Pinpoint the cell where the given text exists, returning its [x, y] midpoint coordinate. 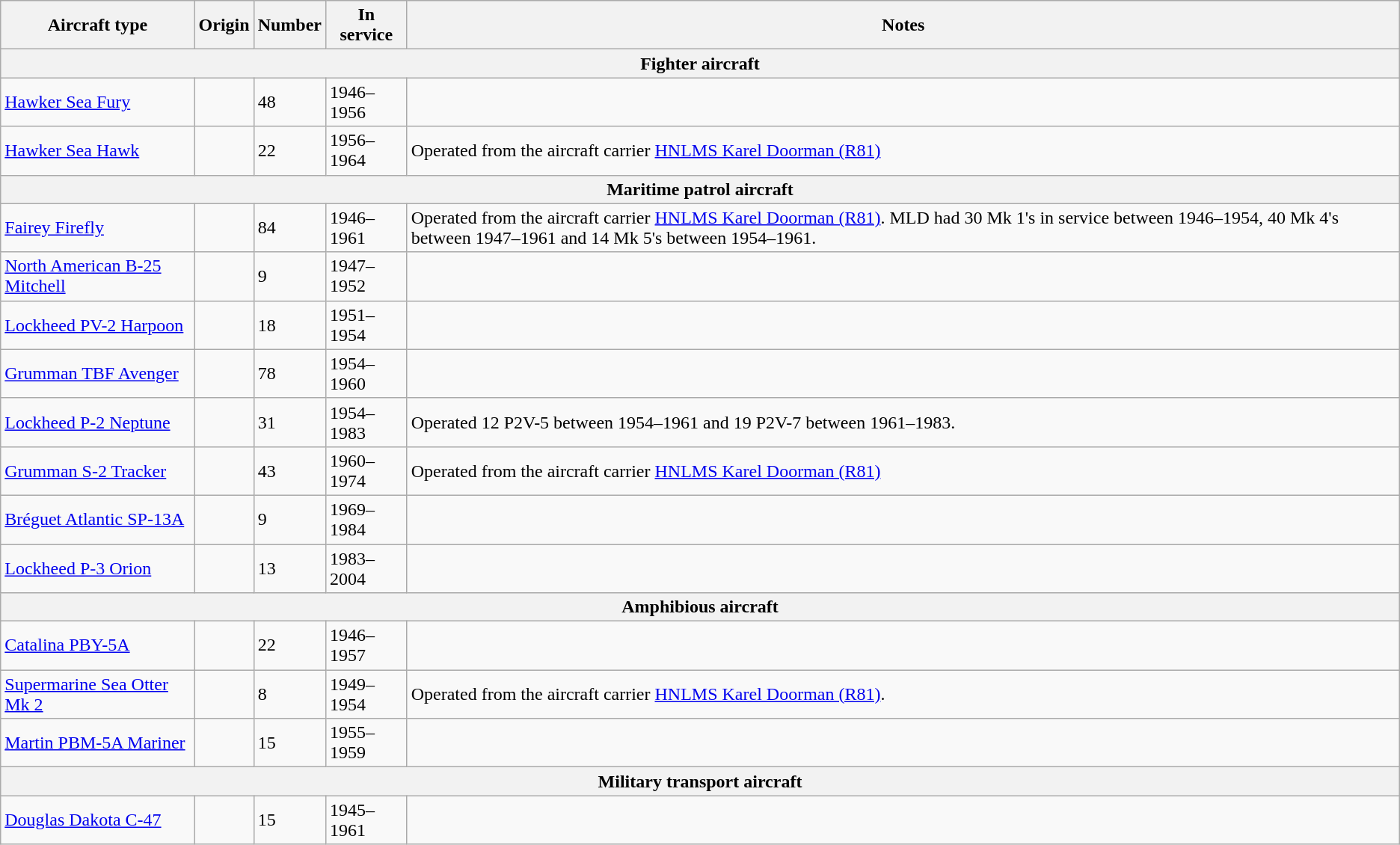
Fighter aircraft [700, 64]
Supermarine Sea Otter Mk 2 [97, 694]
Hawker Sea Hawk [97, 151]
Douglas Dakota C-47 [97, 820]
1947–1952 [366, 277]
Grumman S-2 Tracker [97, 471]
1945–1961 [366, 820]
Military transport aircraft [700, 781]
North American B-25 Mitchell [97, 277]
Catalina PBY-5A [97, 646]
1946–1957 [366, 646]
18 [289, 325]
78 [289, 374]
1955–1959 [366, 743]
Lockheed P-2 Neptune [97, 422]
Operated from the aircraft carrier HNLMS Karel Doorman (R81). [903, 694]
1983–2004 [366, 568]
Notes [903, 25]
1949–1954 [366, 694]
Hawker Sea Fury [97, 102]
31 [289, 422]
Grumman TBF Avenger [97, 374]
1969–1984 [366, 519]
Lockheed PV-2 Harpoon [97, 325]
13 [289, 568]
Fairey Firefly [97, 227]
1956–1964 [366, 151]
Amphibious aircraft [700, 607]
84 [289, 227]
Number [289, 25]
8 [289, 694]
Martin PBM-5A Mariner [97, 743]
Aircraft type [97, 25]
43 [289, 471]
In service [366, 25]
Maritime patrol aircraft [700, 189]
1946–1961 [366, 227]
Origin [224, 25]
48 [289, 102]
1951–1954 [366, 325]
Bréguet Atlantic SP-13A [97, 519]
1954–1960 [366, 374]
1946–1956 [366, 102]
1954–1983 [366, 422]
Operated 12 P2V-5 between 1954–1961 and 19 P2V-7 between 1961–1983. [903, 422]
Lockheed P-3 Orion [97, 568]
1960–1974 [366, 471]
